Return (X, Y) of the center of cell containing provided text 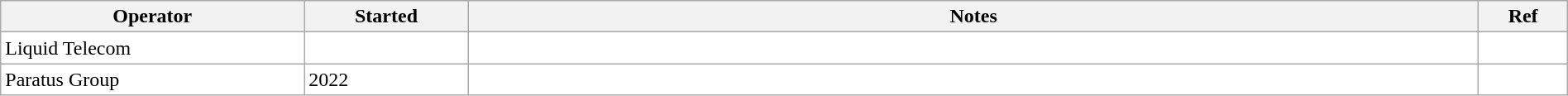
Paratus Group (152, 79)
Ref (1523, 17)
Operator (152, 17)
Liquid Telecom (152, 48)
Notes (973, 17)
2022 (386, 79)
Started (386, 17)
